Detect which cell encompasses the target text, then output its (x, y) center coordinate. 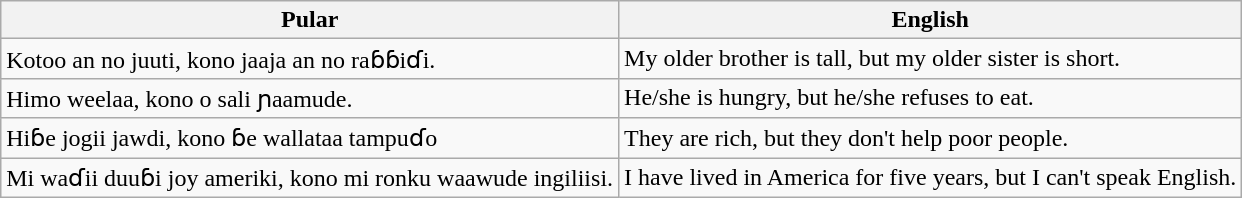
Mi waɗii duuɓi joy ameriki, kono mi ronku waawude ingiliisi. (310, 178)
They are rich, but they don't help poor people. (930, 138)
Kotoo an no juuti, kono jaaja an no raɓɓiɗi. (310, 59)
Hiɓe jogii jawdi, kono ɓe wallataa tampuɗo (310, 138)
I have lived in America for five years, but I can't speak English. (930, 178)
He/she is hungry, but he/she refuses to eat. (930, 98)
English (930, 20)
My older brother is tall, but my older sister is short. (930, 59)
Pular (310, 20)
Himo weelaa, kono o sali ɲaamude. (310, 98)
